Determine the [X, Y] coordinate at the center of the cell enclosing the given text.  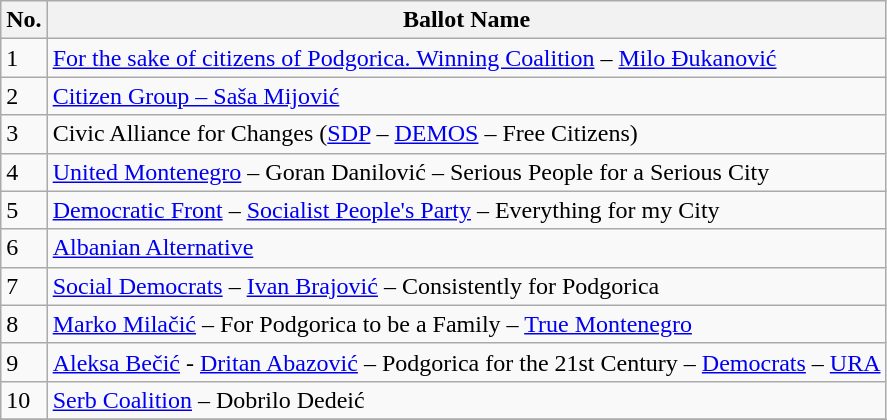
2 [24, 96]
Democratic Front – Socialist People's Party – Everything for my City [466, 210]
8 [24, 324]
6 [24, 248]
Aleksa Bečić - Dritan Abazović – Podgorica for the 21st Century – Democrats – URA [466, 362]
Albanian Alternative [466, 248]
No. [24, 20]
For the sake of citizens of Podgorica. Winning Coalition – Milo Đukanović [466, 58]
10 [24, 400]
1 [24, 58]
5 [24, 210]
Civic Alliance for Changes (SDP – DEMOS – Free Citizens) [466, 134]
Marko Milačić – For Podgorica to be a Family – True Montenegro [466, 324]
United Montenegro – Goran Danilović – Serious People for a Serious City [466, 172]
4 [24, 172]
7 [24, 286]
9 [24, 362]
Serb Coalition – Dobrilo Dedeić [466, 400]
Citizen Group – Saša Mijović [466, 96]
Ballot Name [466, 20]
Social Democrats – Ivan Brajović – Consistently for Podgorica [466, 286]
3 [24, 134]
